Pinpoint the cell where the given text exists, returning its (x, y) midpoint coordinate. 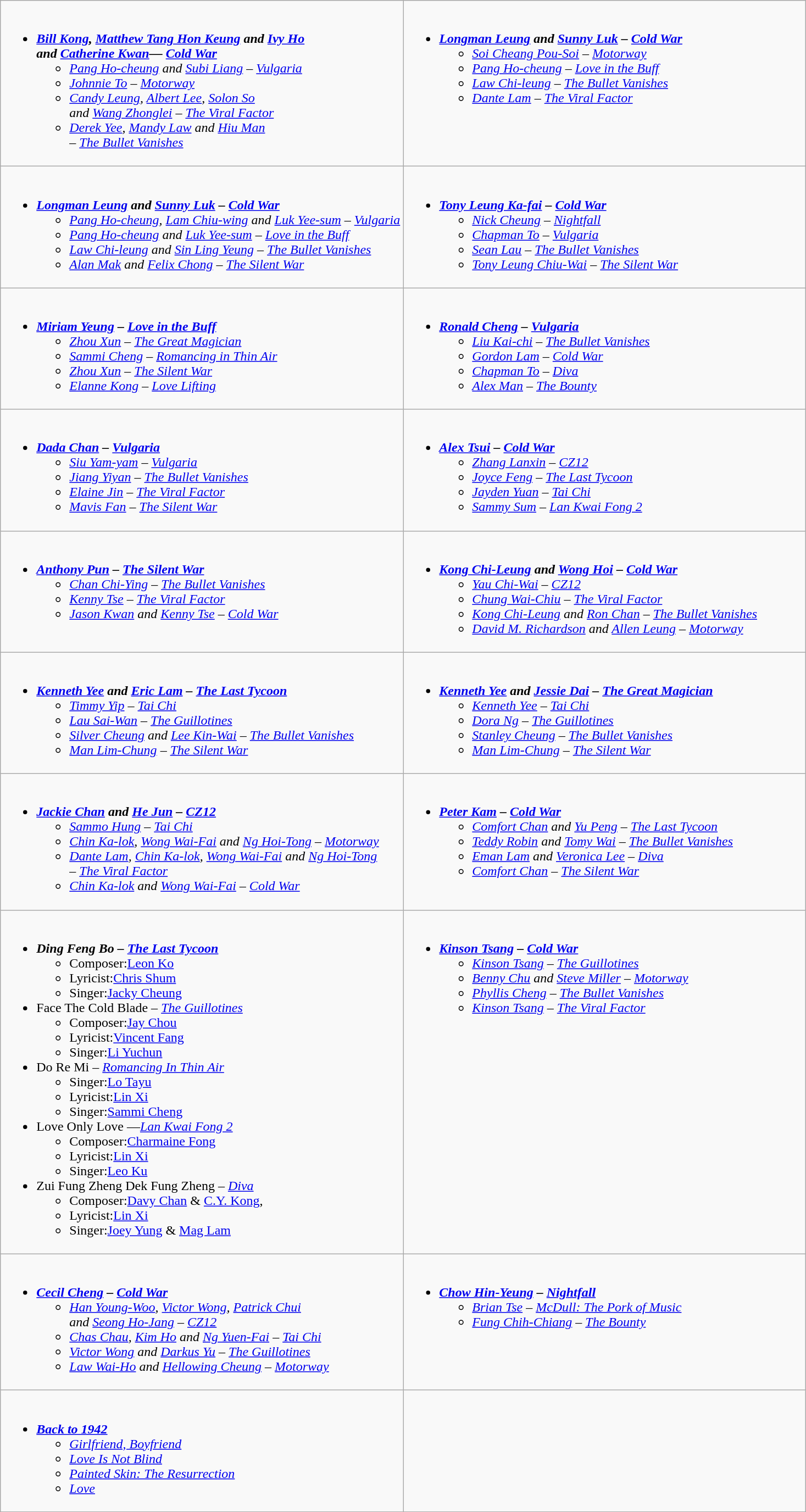
Back to 1942 Girlfriend, Boyfriend Love Is Not Blind Painted Skin: The Resurrection Love (202, 1450)
Tony Leung Ka-fai – Cold WarNick Cheung – NightfallChapman To – VulgariaSean Lau – The Bullet VanishesTony Leung Chiu-Wai – The Silent War (604, 227)
Dada Chan – VulgariaSiu Yam-yam – VulgariaJiang Yiyan – The Bullet VanishesElaine Jin – The Viral FactorMavis Fan – The Silent War (202, 470)
Alex Tsui – Cold WarZhang Lanxin – CZ12Joyce Feng – The Last TycoonJayden Yuan – Tai ChiSammy Sum – Lan Kwai Fong 2 (604, 470)
Ronald Cheng – VulgariaLiu Kai-chi – The Bullet VanishesGordon Lam – Cold WarChapman To – DivaAlex Man – The Bounty (604, 348)
Anthony Pun – The Silent WarChan Chi-Ying – The Bullet VanishesKenny Tse – The Viral FactorJason Kwan and Kenny Tse – Cold War (202, 591)
Miriam Yeung – Love in the BuffZhou Xun – The Great MagicianSammi Cheng – Romancing in Thin AirZhou Xun – The Silent WarElanne Kong – Love Lifting (202, 348)
Chow Hin-Yeung – NightfallBrian Tse – McDull: The Pork of MusicFung Chih-Chiang – The Bounty (604, 1322)
